Return the (x, y) coordinate for the center point of the cell that contains the specified text.  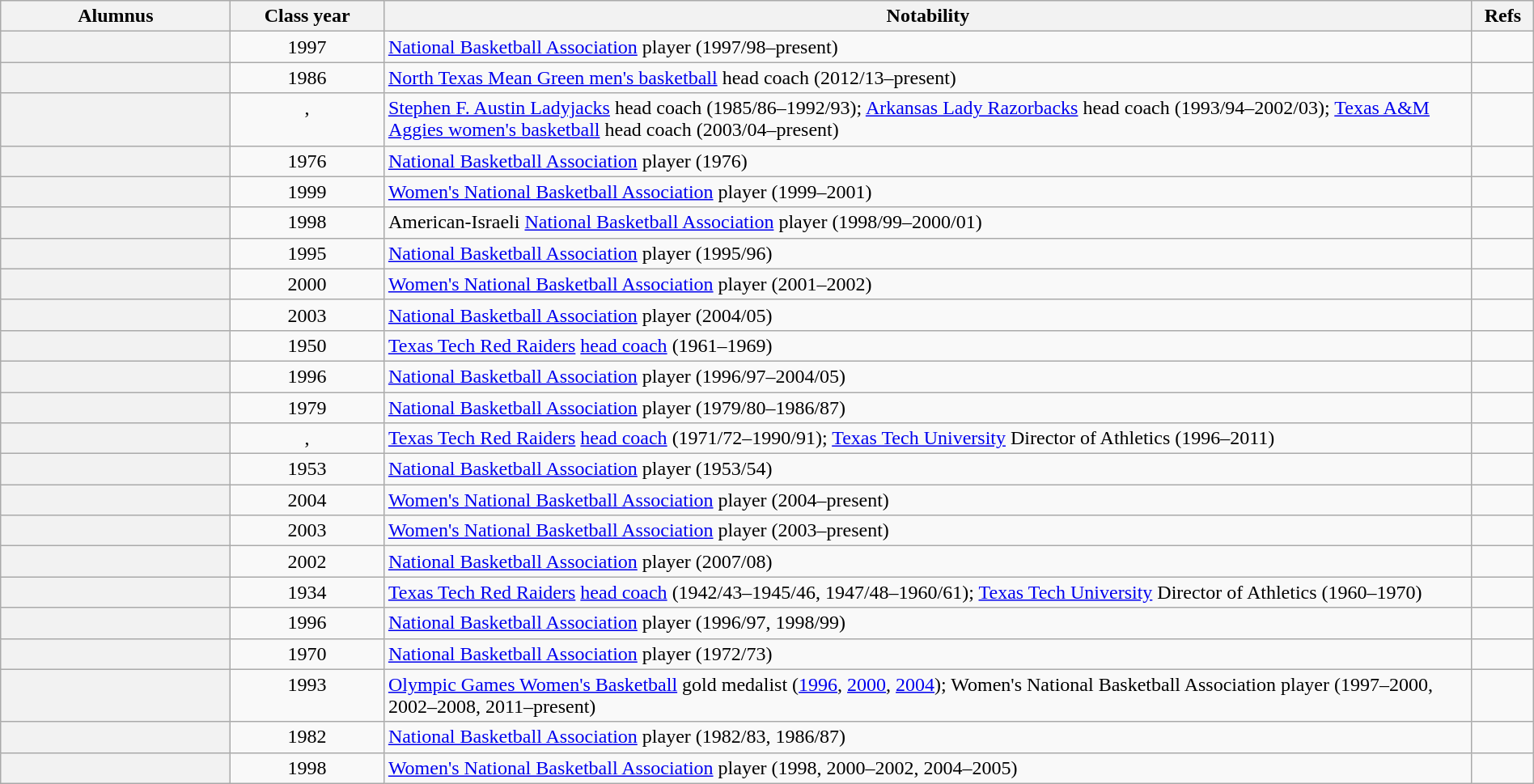
American-Israeli National Basketball Association player (1998/99–2000/01) (927, 222)
2002 (307, 562)
Texas Tech Red Raiders head coach (1961–1969) (927, 345)
Texas Tech Red Raiders head coach (1942/43–1945/46, 1947/48–1960/61); Texas Tech University Director of Athletics (1960–1970) (927, 592)
1982 (307, 737)
1976 (307, 161)
Alumnus (116, 16)
National Basketball Association player (1995/96) (927, 253)
National Basketball Association player (1997/98–present) (927, 47)
Notability (927, 16)
2004 (307, 500)
Class year (307, 16)
National Basketball Association player (1972/73) (927, 654)
Women's National Basketball Association player (2001–2002) (927, 284)
1970 (307, 654)
National Basketball Association player (1976) (927, 161)
National Basketball Association player (1979/80–1986/87) (927, 407)
Women's National Basketball Association player (2003–present) (927, 531)
Women's National Basketball Association player (1998, 2000–2002, 2004–2005) (927, 768)
National Basketball Association player (1953/54) (927, 469)
1993 (307, 696)
National Basketball Association player (2007/08) (927, 562)
Texas Tech Red Raiders head coach (1971/72–1990/91); Texas Tech University Director of Athletics (1996–2011) (927, 439)
1950 (307, 345)
Refs (1502, 16)
2000 (307, 284)
1953 (307, 469)
Women's National Basketball Association player (1999–2001) (927, 192)
National Basketball Association player (1982/83, 1986/87) (927, 737)
Women's National Basketball Association player (2004–present) (927, 500)
1995 (307, 253)
1997 (307, 47)
1986 (307, 78)
National Basketball Association player (1996/97–2004/05) (927, 376)
National Basketball Association player (1996/97, 1998/99) (927, 623)
National Basketball Association player (2004/05) (927, 315)
1979 (307, 407)
1999 (307, 192)
North Texas Mean Green men's basketball head coach (2012/13–present) (927, 78)
1934 (307, 592)
